Find where the given text appears and provide that cell's center as [x, y] coordinate. 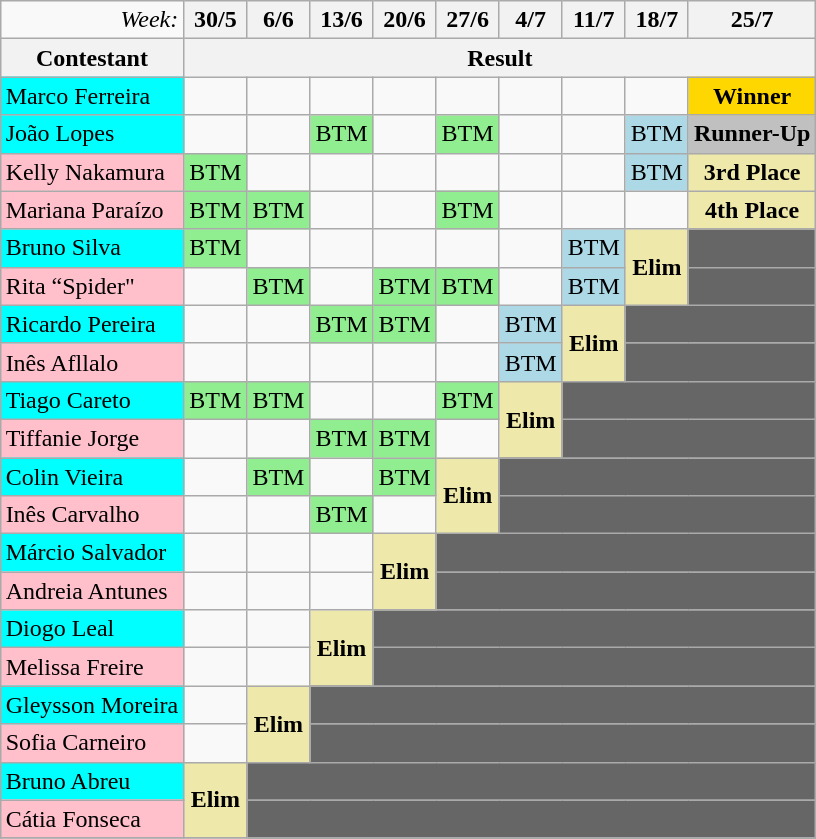
Tiffanie Jorge [92, 438]
Inês Afllalo [92, 362]
Gleysson Moreira [92, 705]
27/6 [468, 20]
Andreia Antunes [92, 591]
Márcio Salvador [92, 553]
Cátia Fonseca [92, 819]
18/7 [656, 20]
13/6 [342, 20]
Sofia Carneiro [92, 743]
Tiago Careto [92, 400]
Mariana Paraízo [92, 210]
Winner [752, 96]
3rd Place [752, 172]
Marco Ferreira [92, 96]
Diogo Leal [92, 629]
Contestant [92, 58]
Result [500, 58]
Bruno Abreu [92, 781]
4/7 [530, 20]
Week: [92, 20]
Ricardo Pereira [92, 324]
11/7 [594, 20]
João Lopes [92, 134]
4th Place [752, 210]
Melissa Freire [92, 667]
20/6 [404, 20]
Runner-Up [752, 134]
6/6 [278, 20]
25/7 [752, 20]
Bruno Silva [92, 248]
Inês Carvalho [92, 515]
Rita “Spider" [92, 286]
Colin Vieira [92, 477]
Kelly Nakamura [92, 172]
30/5 [216, 20]
